Find where the given text appears and provide that cell's center as (X, Y) coordinate. 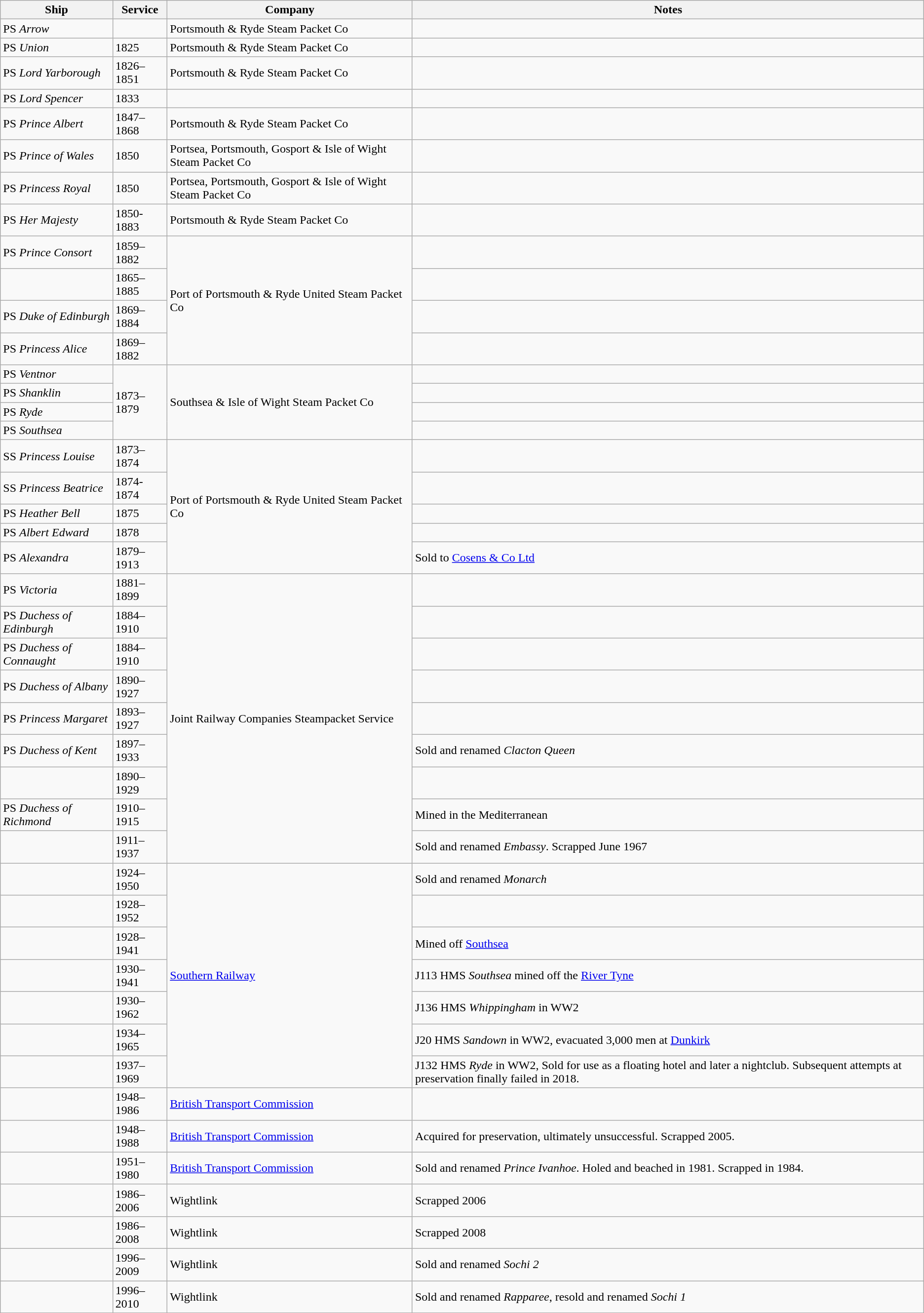
1930–1941 (140, 976)
Sold and renamed Monarch (668, 879)
Scrapped 2006 (668, 1200)
1924–1950 (140, 879)
J20 HMS Sandown in WW2, evacuated 3,000 men at Dunkirk (668, 1040)
Service (140, 10)
1911–1937 (140, 847)
1996–2009 (140, 1264)
Sold and renamed Prince Ivanhoe. Holed and beached in 1981. Scrapped in 1984. (668, 1168)
PS Duchess of Connaught (56, 654)
Scrapped 2008 (668, 1233)
Mined in the Mediterranean (668, 815)
PS Heather Bell (56, 514)
SS Princess Louise (56, 456)
1850-1883 (140, 220)
1928–1952 (140, 912)
PS Prince Albert (56, 123)
Sold and renamed Embassy. Scrapped June 1967 (668, 847)
PS Shanklin (56, 393)
1873–1879 (140, 402)
1948–1986 (140, 1104)
Sold and renamed Rapparee, resold and renamed Sochi 1 (668, 1297)
PS Her Majesty (56, 220)
1951–1980 (140, 1168)
1930–1962 (140, 1007)
1873–1874 (140, 456)
PS Southsea (56, 431)
1878 (140, 532)
1826–1851 (140, 73)
PS Duchess of Edinburgh (56, 622)
PS Lord Spencer (56, 98)
1928–1941 (140, 943)
Ship (56, 10)
Company (290, 10)
J136 HMS Whippingham in WW2 (668, 1007)
Sold to Cosens & Co Ltd (668, 558)
PS Prince of Wales (56, 156)
PS Arrow (56, 29)
Southern Railway (290, 976)
1986–2006 (140, 1200)
1874-1874 (140, 488)
Southsea & Isle of Wight Steam Packet Co (290, 402)
1890–1929 (140, 782)
PS Duchess of Richmond (56, 815)
PS Prince Consort (56, 252)
1869–1884 (140, 316)
1847–1868 (140, 123)
Acquired for preservation, ultimately unsuccessful. Scrapped 2005. (668, 1136)
1865–1885 (140, 284)
1825 (140, 47)
J113 HMS Southsea mined off the River Tyne (668, 976)
1890–1927 (140, 686)
PS Union (56, 47)
1986–2008 (140, 1233)
PS Duchess of Albany (56, 686)
SS Princess Beatrice (56, 488)
PS Duke of Edinburgh (56, 316)
PS Princess Margaret (56, 718)
Mined off Southsea (668, 943)
PS Ryde (56, 412)
1869–1882 (140, 349)
1897–1933 (140, 751)
1881–1899 (140, 590)
1833 (140, 98)
1859–1882 (140, 252)
PS Lord Yarborough (56, 73)
PS Alexandra (56, 558)
1893–1927 (140, 718)
1875 (140, 514)
PS Duchess of Kent (56, 751)
PS Ventnor (56, 374)
1934–1965 (140, 1040)
1996–2010 (140, 1297)
1879–1913 (140, 558)
1910–1915 (140, 815)
Sold and renamed Clacton Queen (668, 751)
1948–1988 (140, 1136)
PS Albert Edward (56, 532)
PS Princess Alice (56, 349)
J132 HMS Ryde in WW2, Sold for use as a floating hotel and later a nightclub. Subsequent attempts at preservation finally failed in 2018. (668, 1072)
1937–1969 (140, 1072)
Notes (668, 10)
PS Victoria (56, 590)
Sold and renamed Sochi 2 (668, 1264)
PS Princess Royal (56, 188)
Joint Railway Companies Steampacket Service (290, 718)
